Detect which cell encompasses the target text, then output its [x, y] center coordinate. 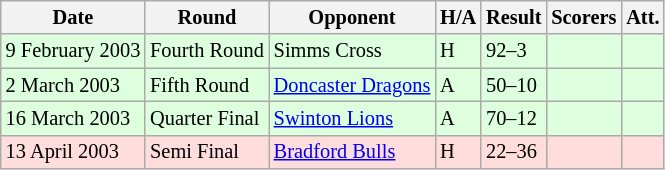
22–36 [514, 152]
92–3 [514, 51]
Fourth Round [207, 51]
H/A [458, 17]
Result [514, 17]
Att. [642, 17]
Semi Final [207, 152]
13 April 2003 [73, 152]
Doncaster Dragons [352, 85]
Round [207, 17]
9 February 2003 [73, 51]
Swinton Lions [352, 118]
50–10 [514, 85]
Date [73, 17]
Quarter Final [207, 118]
Fifth Round [207, 85]
Opponent [352, 17]
2 March 2003 [73, 85]
16 March 2003 [73, 118]
Bradford Bulls [352, 152]
Simms Cross [352, 51]
Scorers [584, 17]
70–12 [514, 118]
